Pinpoint the cell where the given text exists, returning its (x, y) midpoint coordinate. 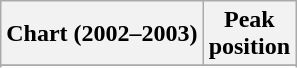
Chart (2002–2003) (102, 34)
Peakposition (249, 34)
